Determine the (x, y) coordinate at the center of the cell enclosing the given text.  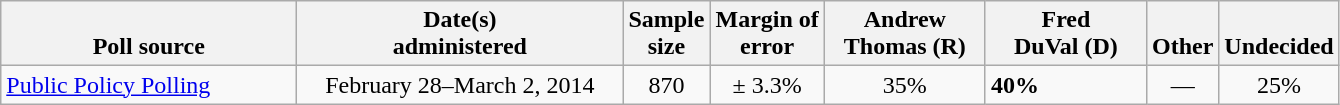
35% (904, 85)
Samplesize (666, 34)
± 3.3% (767, 85)
25% (1279, 85)
40% (1066, 85)
— (1182, 85)
Public Policy Polling (149, 85)
Poll source (149, 34)
Margin oferror (767, 34)
870 (666, 85)
Date(s)administered (460, 34)
Other (1182, 34)
February 28–March 2, 2014 (460, 85)
Undecided (1279, 34)
AndrewThomas (R) (904, 34)
FredDuVal (D) (1066, 34)
